Scan for the cell matching the given text and deliver its (X, Y) coordinate at center. 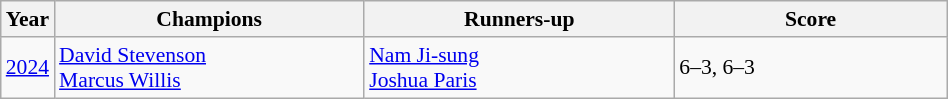
Champions (209, 19)
Runners-up (519, 19)
David Stevenson Marcus Willis (209, 68)
Nam Ji-sung Joshua Paris (519, 68)
Score (810, 19)
6–3, 6–3 (810, 68)
2024 (28, 68)
Year (28, 19)
